Detect which cell encompasses the target text, then output its (x, y) center coordinate. 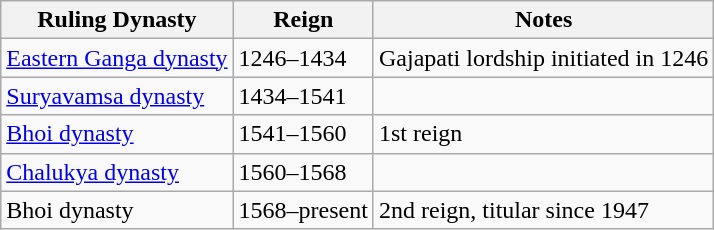
Gajapati lordship initiated in 1246 (543, 58)
1st reign (543, 134)
1246–1434 (303, 58)
Suryavamsa dynasty (117, 96)
1434–1541 (303, 96)
Eastern Ganga dynasty (117, 58)
Ruling Dynasty (117, 20)
2nd reign, titular since 1947 (543, 210)
1568–present (303, 210)
Notes (543, 20)
1541–1560 (303, 134)
1560–1568 (303, 172)
Reign (303, 20)
Chalukya dynasty (117, 172)
